From the cell containing the given text, extract its center point as (X, Y) coordinate. 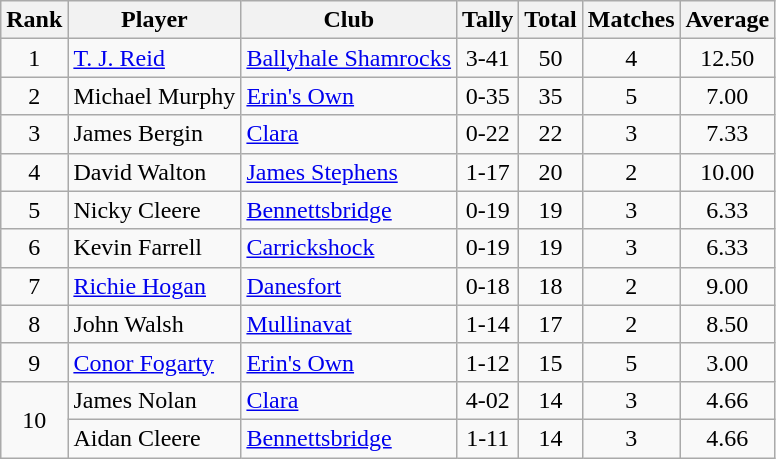
Mullinavat (349, 324)
Total (551, 20)
Rank (34, 20)
Player (154, 20)
1-11 (488, 438)
T. J. Reid (154, 58)
Michael Murphy (154, 96)
9 (34, 362)
7 (34, 286)
35 (551, 96)
8.50 (728, 324)
Ballyhale Shamrocks (349, 58)
Aidan Cleere (154, 438)
David Walton (154, 172)
12.50 (728, 58)
James Nolan (154, 400)
James Stephens (349, 172)
8 (34, 324)
15 (551, 362)
1-14 (488, 324)
1-17 (488, 172)
10 (34, 419)
22 (551, 134)
Nicky Cleere (154, 210)
Tally (488, 20)
50 (551, 58)
0-35 (488, 96)
17 (551, 324)
John Walsh (154, 324)
Conor Fogarty (154, 362)
1 (34, 58)
Danesfort (349, 286)
0-22 (488, 134)
1-12 (488, 362)
Club (349, 20)
3.00 (728, 362)
18 (551, 286)
10.00 (728, 172)
20 (551, 172)
7.00 (728, 96)
Carrickshock (349, 248)
9.00 (728, 286)
7.33 (728, 134)
Average (728, 20)
6 (34, 248)
Matches (631, 20)
0-18 (488, 286)
James Bergin (154, 134)
Kevin Farrell (154, 248)
3-41 (488, 58)
Richie Hogan (154, 286)
4-02 (488, 400)
